Capture the cell that displays the provided text and extract its [x, y] central coordinate. 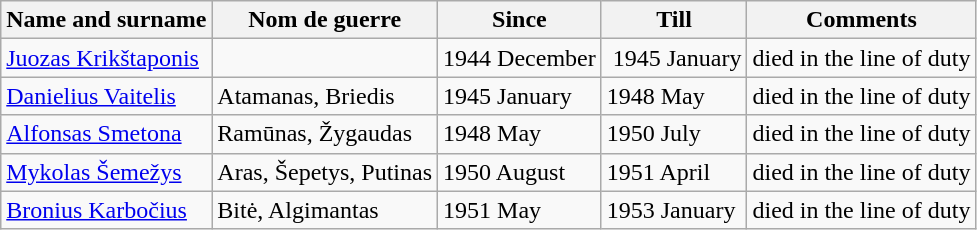
Till [674, 20]
Mykolas Šemežys [106, 172]
Comments [862, 20]
Alfonsas Smetona [106, 134]
Atamanas, Briedis [325, 96]
1953 January [674, 210]
Since [520, 20]
Ramūnas, Žygaudas [325, 134]
1951 April [674, 172]
Aras, Šepetys, Putinas [325, 172]
Bronius Karbočius [106, 210]
Nom de guerre [325, 20]
1950 July [674, 134]
Bitė, Algimantas [325, 210]
1950 August [520, 172]
Juozas Krikštaponis [106, 58]
1951 May [520, 210]
Name and surname [106, 20]
1944 December [520, 58]
Danielius Vaitelis [106, 96]
